Find where the given text appears and provide that cell's center as [X, Y] coordinate. 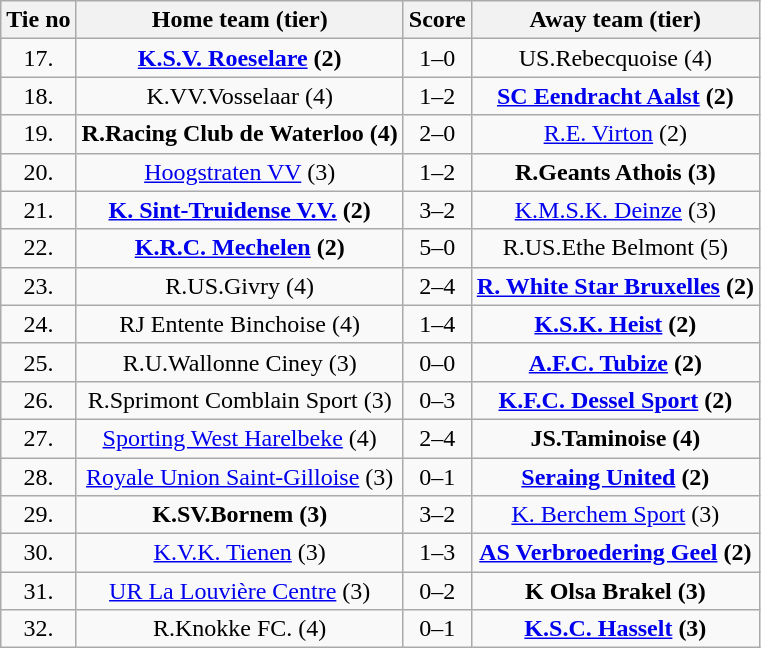
R.US.Givry (4) [240, 286]
23. [38, 286]
Home team (tier) [240, 20]
R.U.Wallonne Ciney (3) [240, 362]
21. [38, 210]
K.SV.Bornem (3) [240, 515]
19. [38, 134]
1–4 [437, 324]
K.V.K. Tienen (3) [240, 553]
AS Verbroedering Geel (2) [615, 553]
1–3 [437, 553]
RJ Entente Binchoise (4) [240, 324]
28. [38, 477]
22. [38, 248]
K.M.S.K. Deinze (3) [615, 210]
32. [38, 629]
0–3 [437, 400]
JS.Taminoise (4) [615, 438]
0–2 [437, 591]
K. Berchem Sport (3) [615, 515]
30. [38, 553]
Royale Union Saint-Gilloise (3) [240, 477]
R.Racing Club de Waterloo (4) [240, 134]
K. Sint-Truidense V.V. (2) [240, 210]
US.Rebecquoise (4) [615, 58]
Score [437, 20]
K.F.C. Dessel Sport (2) [615, 400]
27. [38, 438]
Away team (tier) [615, 20]
24. [38, 324]
1–0 [437, 58]
UR La Louvière Centre (3) [240, 591]
R.Geants Athois (3) [615, 172]
Tie no [38, 20]
Hoogstraten VV (3) [240, 172]
K.R.C. Mechelen (2) [240, 248]
20. [38, 172]
K Olsa Brakel (3) [615, 591]
K.S.V. Roeselare (2) [240, 58]
Sporting West Harelbeke (4) [240, 438]
A.F.C. Tubize (2) [615, 362]
0–0 [437, 362]
Seraing United (2) [615, 477]
R.US.Ethe Belmont (5) [615, 248]
R. White Star Bruxelles (2) [615, 286]
R.Sprimont Comblain Sport (3) [240, 400]
5–0 [437, 248]
K.S.C. Hasselt (3) [615, 629]
K.S.K. Heist (2) [615, 324]
31. [38, 591]
R.E. Virton (2) [615, 134]
2–0 [437, 134]
18. [38, 96]
17. [38, 58]
R.Knokke FC. (4) [240, 629]
SC Eendracht Aalst (2) [615, 96]
25. [38, 362]
29. [38, 515]
26. [38, 400]
K.VV.Vosselaar (4) [240, 96]
